Scan for the cell matching the given text and deliver its (X, Y) coordinate at center. 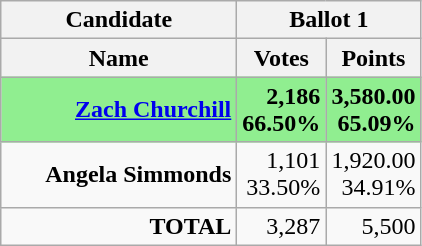
5,500 (374, 226)
Ballot 1 (329, 20)
1,920.0034.91% (374, 174)
TOTAL (119, 226)
Zach Churchill (119, 110)
3,580.0065.09% (374, 110)
Angela Simmonds (119, 174)
Points (374, 58)
Candidate (119, 20)
3,287 (282, 226)
Votes (282, 58)
Name (119, 58)
1,10133.50% (282, 174)
2,18666.50% (282, 110)
